Search for the cell housing the specified text and yield its (x, y) center coordinate. 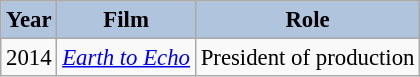
2014 (29, 58)
Year (29, 20)
Earth to Echo (126, 58)
Film (126, 20)
Role (307, 20)
President of production (307, 58)
